Search for the cell housing the specified text and yield its (x, y) center coordinate. 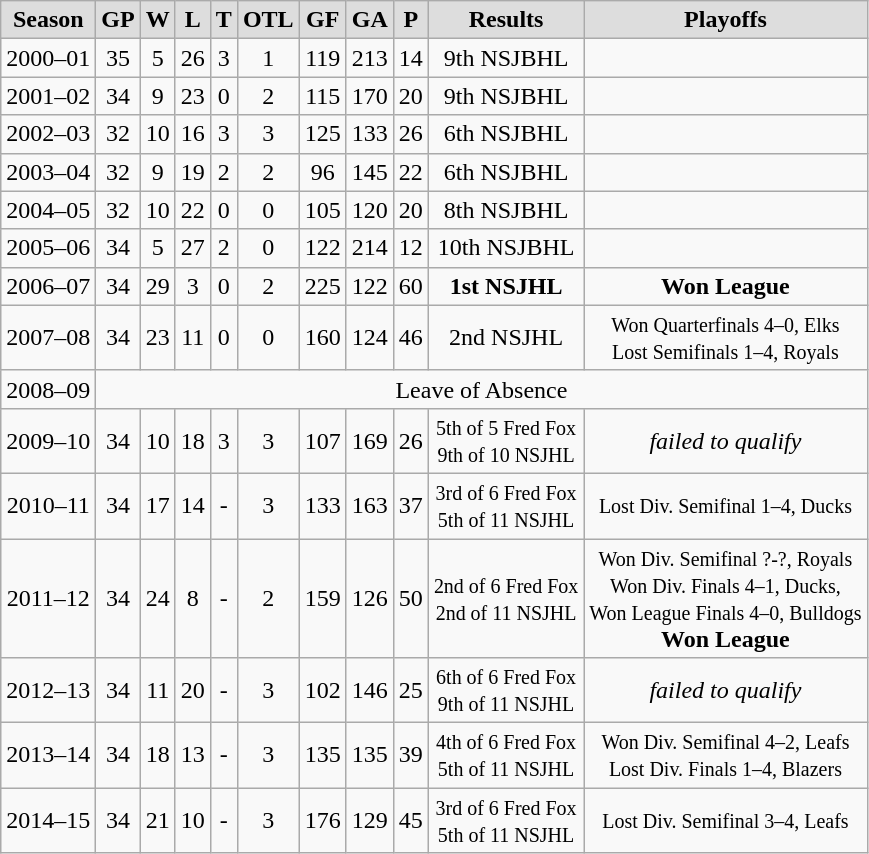
GF (322, 20)
105 (322, 210)
160 (322, 338)
176 (322, 820)
6th of 6 Fred Fox9th of 11 NSJHL (506, 690)
8th NSJBHL (506, 210)
2001–02 (48, 96)
Lost Div. Semifinal 3–4, Leafs (726, 820)
159 (322, 598)
129 (370, 820)
2nd NSJHL (506, 338)
102 (322, 690)
35 (118, 58)
2006–07 (48, 286)
213 (370, 58)
115 (322, 96)
L (192, 20)
2003–04 (48, 172)
146 (370, 690)
1st NSJHL (506, 286)
5th of 5 Fred Fox9th of 10 NSJHL (506, 440)
Playoffs (726, 20)
1 (268, 58)
19 (192, 172)
125 (322, 134)
4th of 6 Fred Fox5th of 11 NSJHL (506, 756)
60 (410, 286)
Season (48, 20)
2008–09 (48, 389)
21 (158, 820)
46 (410, 338)
107 (322, 440)
Leave of Absence (482, 389)
126 (370, 598)
17 (158, 506)
225 (322, 286)
24 (158, 598)
96 (322, 172)
2002–03 (48, 134)
OTL (268, 20)
2013–14 (48, 756)
GA (370, 20)
37 (410, 506)
2012–13 (48, 690)
12 (410, 248)
163 (370, 506)
Won League (726, 286)
2nd of 6 Fred Fox2nd of 11 NSJHL (506, 598)
W (158, 20)
50 (410, 598)
29 (158, 286)
170 (370, 96)
25 (410, 690)
2000–01 (48, 58)
P (410, 20)
120 (370, 210)
145 (370, 172)
Lost Div. Semifinal 1–4, Ducks (726, 506)
119 (322, 58)
45 (410, 820)
2005–06 (48, 248)
2010–11 (48, 506)
2007–08 (48, 338)
T (224, 20)
Won Div. Semifinal ?-?, RoyalsWon Div. Finals 4–1, Ducks, Won League Finals 4–0, BulldogsWon League (726, 598)
214 (370, 248)
Won Div. Semifinal 4–2, LeafsLost Div. Finals 1–4, Blazers (726, 756)
39 (410, 756)
GP (118, 20)
Results (506, 20)
13 (192, 756)
10th NSJBHL (506, 248)
Won Quarterfinals 4–0, ElksLost Semifinals 1–4, Royals (726, 338)
27 (192, 248)
2014–15 (48, 820)
2004–05 (48, 210)
124 (370, 338)
8 (192, 598)
16 (192, 134)
169 (370, 440)
2009–10 (48, 440)
2011–12 (48, 598)
